Return (x, y) of the center of cell containing provided text 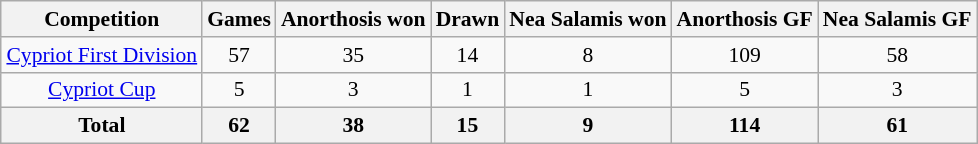
62 (239, 126)
9 (588, 126)
Anorthosis GF (745, 19)
8 (588, 55)
14 (468, 55)
61 (898, 126)
Total (102, 126)
57 (239, 55)
Games (239, 19)
Drawn (468, 19)
Cypriot First Division (102, 55)
114 (745, 126)
Competition (102, 19)
15 (468, 126)
35 (354, 55)
Nea Salamis GF (898, 19)
Cypriot Cup (102, 90)
Nea Salamis won (588, 19)
38 (354, 126)
Anorthosis won (354, 19)
109 (745, 55)
58 (898, 55)
